Identify which cell holds the provided text, then report its (X, Y) central coordinate. 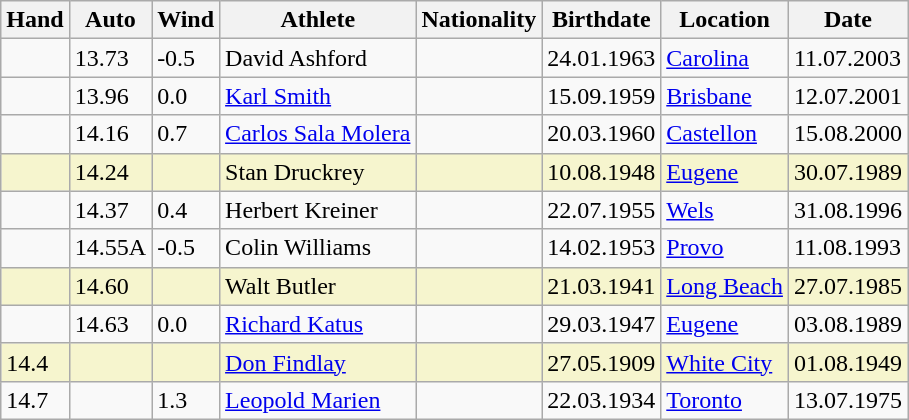
15.08.2000 (848, 134)
1.3 (186, 400)
22.03.1934 (602, 400)
Wels (725, 210)
Birthdate (602, 20)
27.07.1985 (848, 286)
24.01.1963 (602, 58)
27.05.1909 (602, 362)
Karl Smith (318, 96)
0.7 (186, 134)
13.73 (110, 58)
22.07.1955 (602, 210)
Date (848, 20)
White City (725, 362)
14.60 (110, 286)
13.07.1975 (848, 400)
03.08.1989 (848, 324)
14.7 (35, 400)
Wind (186, 20)
14.4 (35, 362)
David Ashford (318, 58)
01.08.1949 (848, 362)
Carlos Sala Molera (318, 134)
Castellon (725, 134)
Provo (725, 248)
Long Beach (725, 286)
14.37 (110, 210)
Brisbane (725, 96)
Colin Williams (318, 248)
15.09.1959 (602, 96)
Hand (35, 20)
Herbert Kreiner (318, 210)
Auto (110, 20)
Nationality (479, 20)
Richard Katus (318, 324)
13.96 (110, 96)
Location (725, 20)
20.03.1960 (602, 134)
Carolina (725, 58)
0.4 (186, 210)
29.03.1947 (602, 324)
10.08.1948 (602, 172)
14.02.1953 (602, 248)
31.08.1996 (848, 210)
Don Findlay (318, 362)
Athlete (318, 20)
14.16 (110, 134)
21.03.1941 (602, 286)
Stan Druckrey (318, 172)
12.07.2001 (848, 96)
11.07.2003 (848, 58)
14.55A (110, 248)
Toronto (725, 400)
Leopold Marien (318, 400)
14.24 (110, 172)
30.07.1989 (848, 172)
14.63 (110, 324)
Walt Butler (318, 286)
11.08.1993 (848, 248)
